Locate the cell with the specified text and output its (x, y) center coordinate. 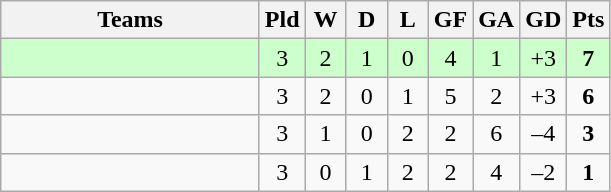
Teams (130, 20)
GD (544, 20)
L (408, 20)
D (366, 20)
GF (450, 20)
GA (496, 20)
Pts (588, 20)
W (326, 20)
Pld (282, 20)
5 (450, 96)
7 (588, 58)
–2 (544, 172)
–4 (544, 134)
